Capture the cell that displays the provided text and extract its (x, y) central coordinate. 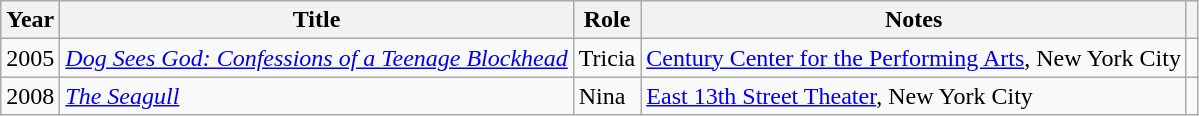
Tricia (607, 58)
2008 (30, 96)
Century Center for the Performing Arts, New York City (914, 58)
Title (316, 20)
Notes (914, 20)
Nina (607, 96)
Role (607, 20)
2005 (30, 58)
The Seagull (316, 96)
East 13th Street Theater, New York City (914, 96)
Dog Sees God: Confessions of a Teenage Blockhead (316, 58)
Year (30, 20)
